Scan for the cell matching the given text and deliver its (x, y) coordinate at center. 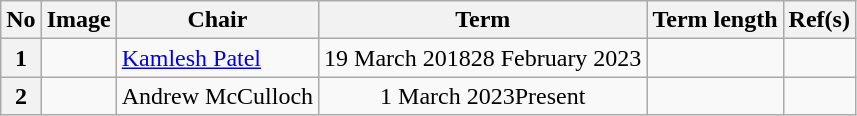
Ref(s) (819, 20)
1 (21, 58)
Chair (217, 20)
1 March 2023Present (483, 96)
2 (21, 96)
Term length (715, 20)
Andrew McCulloch (217, 96)
Kamlesh Patel (217, 58)
Term (483, 20)
Image (78, 20)
19 March 201828 February 2023 (483, 58)
No (21, 20)
